Return [x, y] of the center of cell containing provided text 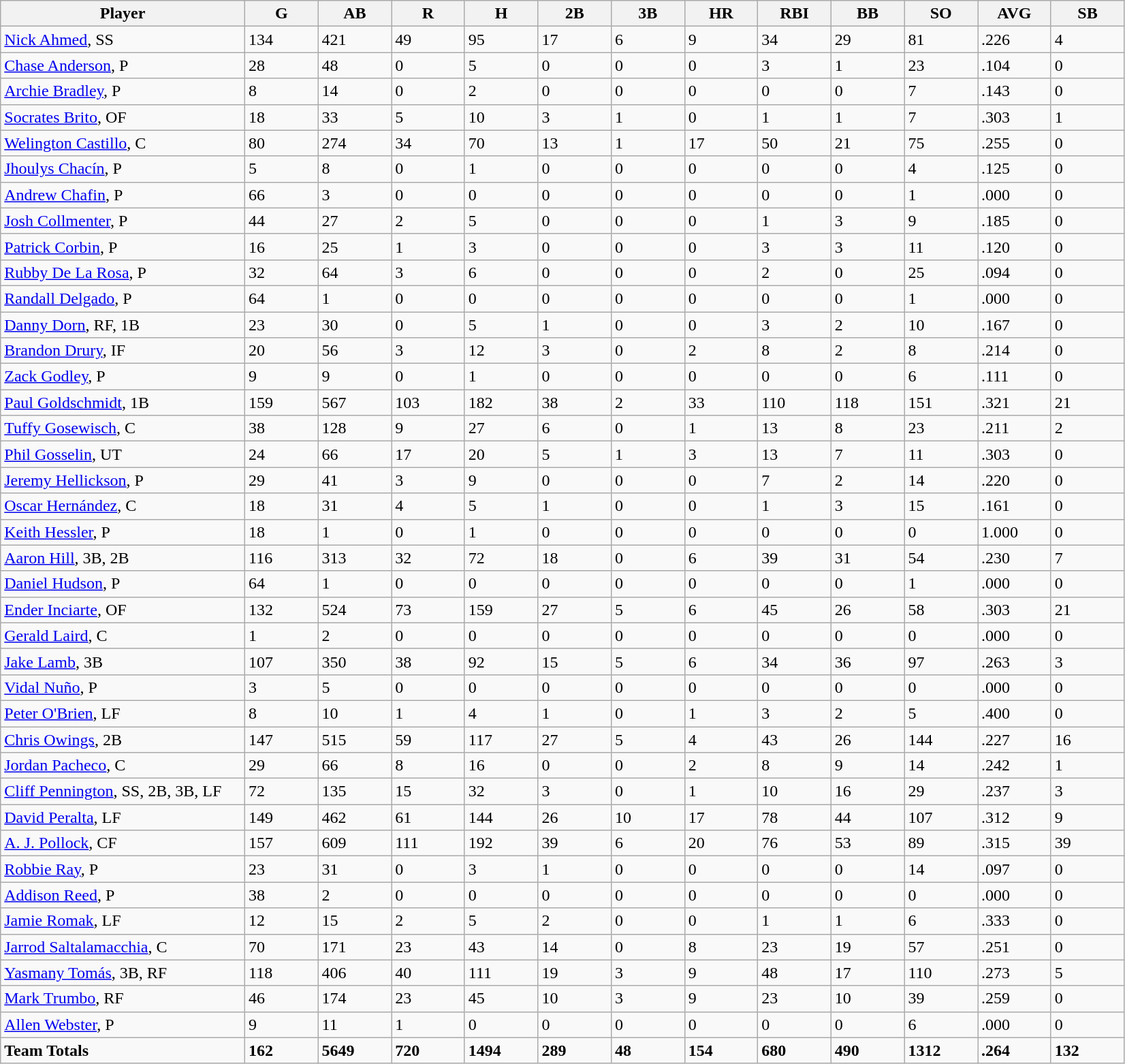
350 [355, 661]
.185 [1015, 221]
Allen Webster, P [123, 1024]
1494 [501, 1050]
524 [355, 610]
490 [868, 1050]
192 [501, 843]
Chase Anderson, P [123, 65]
92 [501, 661]
49 [428, 40]
76 [795, 843]
174 [355, 999]
Josh Collmenter, P [123, 221]
Zack Godley, P [123, 377]
Ender Inciarte, OF [123, 610]
Robbie Ray, P [123, 869]
57 [941, 947]
SO [941, 14]
182 [501, 403]
.315 [1015, 843]
147 [281, 739]
.097 [1015, 869]
40 [428, 973]
53 [868, 843]
.242 [1015, 766]
28 [281, 65]
.226 [1015, 40]
95 [501, 40]
.264 [1015, 1050]
Gerald Laird, C [123, 636]
Peter O'Brien, LF [123, 713]
.400 [1015, 713]
Daniel Hudson, P [123, 584]
Randall Delgado, P [123, 298]
.094 [1015, 272]
BB [868, 14]
Archie Bradley, P [123, 91]
Phil Gosselin, UT [123, 454]
135 [355, 792]
61 [428, 817]
.167 [1015, 325]
Addison Reed, P [123, 895]
80 [281, 143]
157 [281, 843]
Rubby De La Rosa, P [123, 272]
313 [355, 558]
Brandon Drury, IF [123, 351]
.312 [1015, 817]
Jeremy Hellickson, P [123, 480]
Chris Owings, 2B [123, 739]
RBI [795, 14]
680 [795, 1050]
Tuffy Gosewisch, C [123, 428]
G [281, 14]
149 [281, 817]
.227 [1015, 739]
78 [795, 817]
Jamie Romak, LF [123, 921]
567 [355, 403]
151 [941, 403]
Keith Hessler, P [123, 532]
3B [648, 14]
.214 [1015, 351]
.220 [1015, 480]
.263 [1015, 661]
274 [355, 143]
.251 [1015, 947]
Paul Goldschmidt, 1B [123, 403]
AB [355, 14]
.211 [1015, 428]
.161 [1015, 506]
Nick Ahmed, SS [123, 40]
R [428, 14]
.125 [1015, 169]
89 [941, 843]
Aaron Hill, 3B, 2B [123, 558]
59 [428, 739]
289 [575, 1050]
.120 [1015, 247]
Danny Dorn, RF, 1B [123, 325]
.255 [1015, 143]
A. J. Pollock, CF [123, 843]
50 [795, 143]
5649 [355, 1050]
Cliff Pennington, SS, 2B, 3B, LF [123, 792]
Socrates Brito, OF [123, 117]
Jordan Pacheco, C [123, 766]
.259 [1015, 999]
54 [941, 558]
Yasmany Tomás, 3B, RF [123, 973]
154 [721, 1050]
720 [428, 1050]
H [501, 14]
.333 [1015, 921]
41 [355, 480]
75 [941, 143]
609 [355, 843]
Team Totals [123, 1050]
.321 [1015, 403]
406 [355, 973]
Jhoulys Chacín, P [123, 169]
AVG [1015, 14]
462 [355, 817]
.104 [1015, 65]
81 [941, 40]
1.000 [1015, 532]
.111 [1015, 377]
Jake Lamb, 3B [123, 661]
30 [355, 325]
Jarrod Saltalamacchia, C [123, 947]
2B [575, 14]
Player [123, 14]
SB [1088, 14]
46 [281, 999]
36 [868, 661]
117 [501, 739]
128 [355, 428]
103 [428, 403]
David Peralta, LF [123, 817]
Welington Castillo, C [123, 143]
58 [941, 610]
1312 [941, 1050]
56 [355, 351]
Vidal Nuño, P [123, 687]
.230 [1015, 558]
.237 [1015, 792]
73 [428, 610]
171 [355, 947]
162 [281, 1050]
Oscar Hernández, C [123, 506]
515 [355, 739]
134 [281, 40]
Andrew Chafin, P [123, 195]
116 [281, 558]
HR [721, 14]
Patrick Corbin, P [123, 247]
.273 [1015, 973]
421 [355, 40]
97 [941, 661]
Mark Trumbo, RF [123, 999]
.143 [1015, 91]
24 [281, 454]
